Detect which cell encompasses the target text, then output its [x, y] center coordinate. 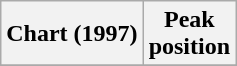
Chart (1997) [72, 34]
Peakposition [189, 34]
